Capture the cell that displays the provided text and extract its [x, y] central coordinate. 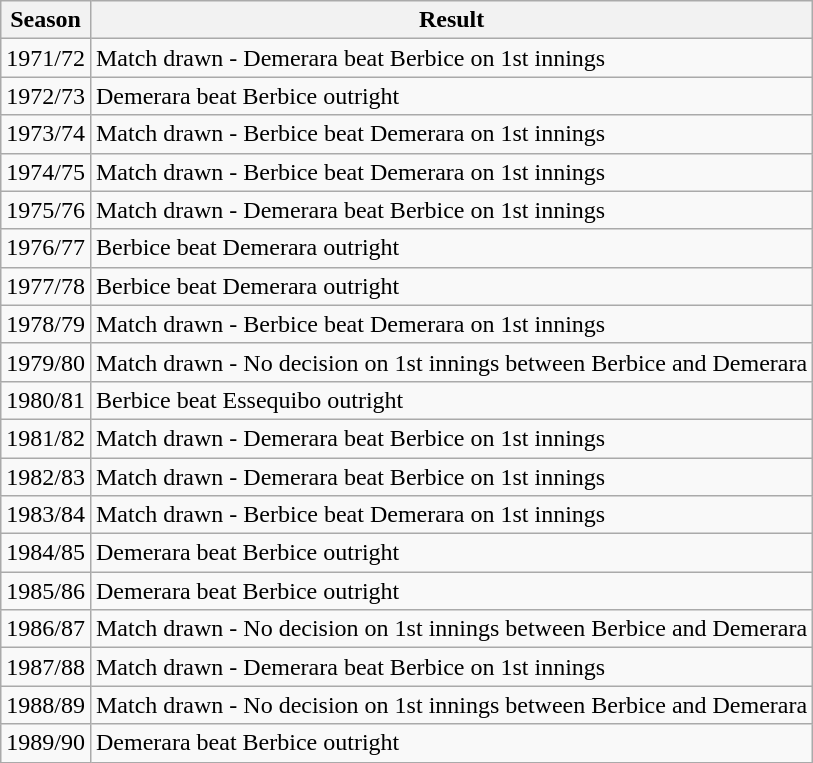
1984/85 [46, 553]
1973/74 [46, 134]
1980/81 [46, 400]
1982/83 [46, 477]
1985/86 [46, 591]
1971/72 [46, 58]
1987/88 [46, 667]
1975/76 [46, 210]
1976/77 [46, 248]
1977/78 [46, 286]
Season [46, 20]
1986/87 [46, 629]
1979/80 [46, 362]
1981/82 [46, 438]
1972/73 [46, 96]
1988/89 [46, 705]
1974/75 [46, 172]
1989/90 [46, 743]
1978/79 [46, 324]
Result [451, 20]
1983/84 [46, 515]
Berbice beat Essequibo outright [451, 400]
